Return (X, Y) of the center of cell containing provided text 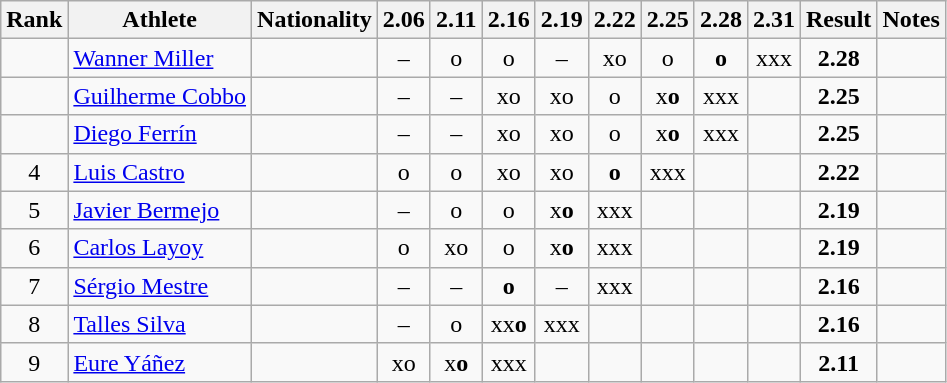
Eure Yáñez (160, 362)
Wanner Miller (160, 58)
8 (34, 324)
9 (34, 362)
Carlos Layoy (160, 248)
Luis Castro (160, 172)
2.31 (774, 20)
Diego Ferrín (160, 134)
xxo (508, 324)
Notes (911, 20)
Guilherme Cobbo (160, 96)
4 (34, 172)
Sérgio Mestre (160, 286)
Result (838, 20)
5 (34, 210)
Rank (34, 20)
7 (34, 286)
6 (34, 248)
Javier Bermejo (160, 210)
Talles Silva (160, 324)
2.06 (404, 20)
Nationality (315, 20)
Athlete (160, 20)
